Extract the (X, Y) coordinate from the center of the cell holding the provided text.  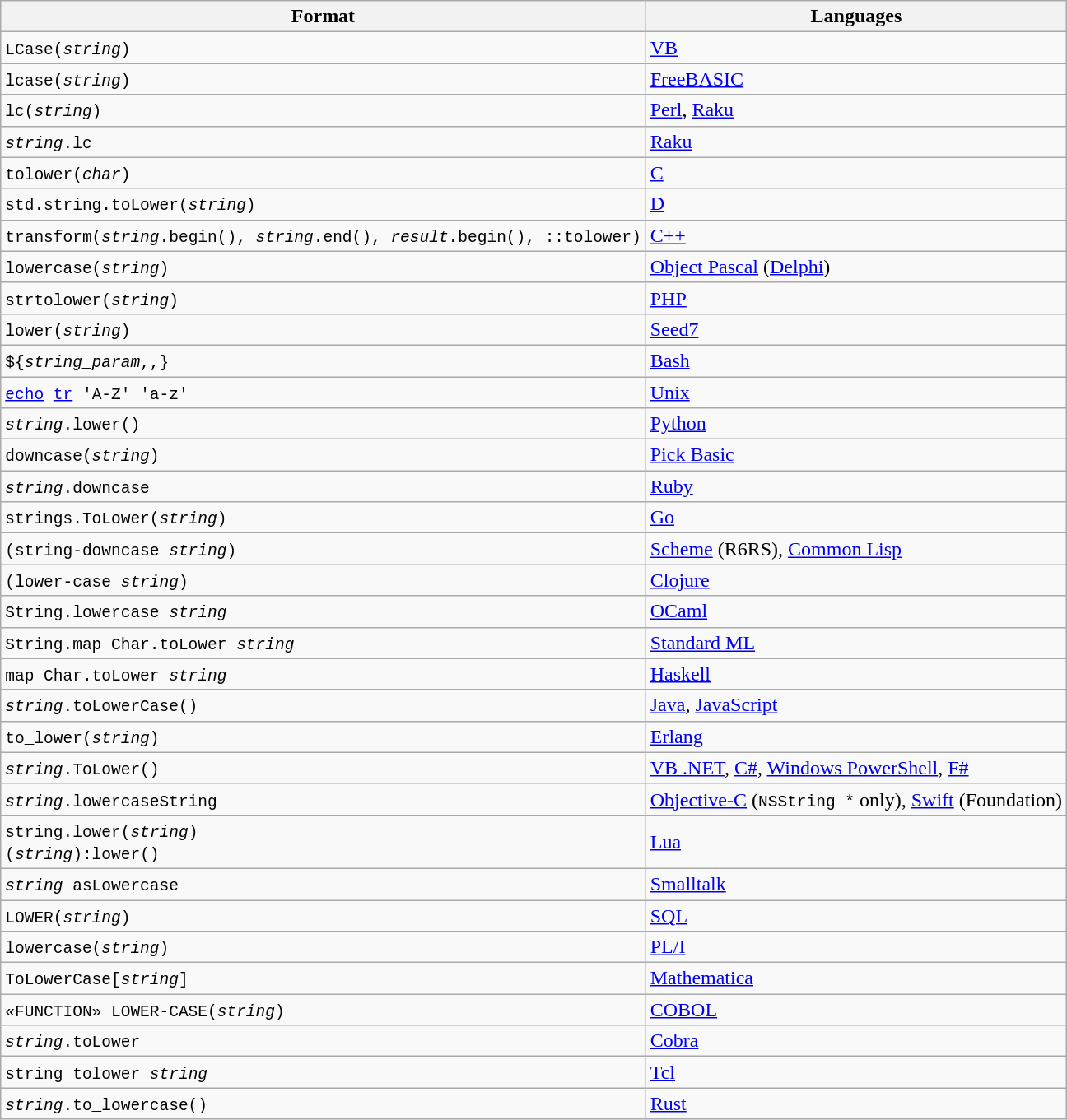
map Char.toLower string (323, 674)
Bash (856, 360)
String.map Char.toLower string (323, 643)
COBOL (856, 1010)
Object Pascal (Delphi) (856, 267)
Python (856, 424)
Smalltalk (856, 884)
Tcl (856, 1072)
downcase(string) (323, 455)
Clojure (856, 580)
(lower-case string) (323, 580)
LCase(string) (323, 48)
SQL (856, 916)
string.downcase (323, 486)
tolower(char) (323, 173)
string.lower() (323, 424)
${string_param,,} (323, 360)
Erlang (856, 737)
Standard ML (856, 643)
D (856, 204)
string tolower string (323, 1072)
PHP (856, 298)
Perl, Raku (856, 110)
Mathematica (856, 978)
Go (856, 518)
Objective-C (NSString * only), Swift (Foundation) (856, 799)
ToLowerCase[string] (323, 978)
lcase(string) (323, 79)
PL/I (856, 947)
string.ToLower() (323, 768)
echo tr 'A-Z' 'a-z' (323, 393)
«FUNCTION» LOWER-CASE(string) (323, 1010)
lower(string) (323, 329)
string.toLower (323, 1041)
Cobra (856, 1041)
Haskell (856, 674)
string.lowercaseString (323, 799)
String.lowercase string (323, 611)
lc(string) (323, 110)
string.lc (323, 142)
LOWER(string) (323, 916)
std.string.toLower(string) (323, 204)
string.toLowerCase() (323, 705)
string.lower(string)(string):lower() (323, 841)
Rust (856, 1104)
VB .NET, C#, Windows PowerShell, F# (856, 768)
VB (856, 48)
strtolower(string) (323, 298)
string.to_lowercase() (323, 1104)
Pick Basic (856, 455)
OCaml (856, 611)
strings.ToLower(string) (323, 518)
transform(string.begin(), string.end(), result.begin(), ::tolower) (323, 235)
to_lower(string) (323, 737)
string asLowercase (323, 884)
Unix (856, 393)
Format (323, 16)
Seed7 (856, 329)
Languages (856, 16)
C++ (856, 235)
Scheme (R6RS), Common Lisp (856, 549)
Ruby (856, 486)
(string-downcase string) (323, 549)
Java, JavaScript (856, 705)
FreeBASIC (856, 79)
C (856, 173)
Raku (856, 142)
Lua (856, 841)
